Output the (x, y) coordinate of the center of the cell containing the given text.  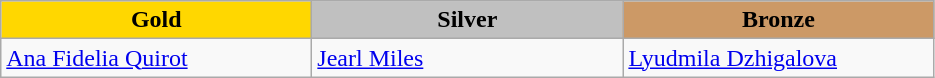
Gold (156, 20)
Ana Fidelia Quirot (156, 58)
Bronze (778, 20)
Jearl Miles (468, 58)
Silver (468, 20)
Lyudmila Dzhigalova (778, 58)
